Scan for the cell matching the given text and deliver its [x, y] coordinate at center. 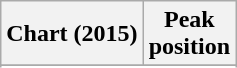
Chart (2015) [72, 34]
Peakposition [189, 34]
